For the text-containing cell, return its midpoint in (X, Y) coordinate format. 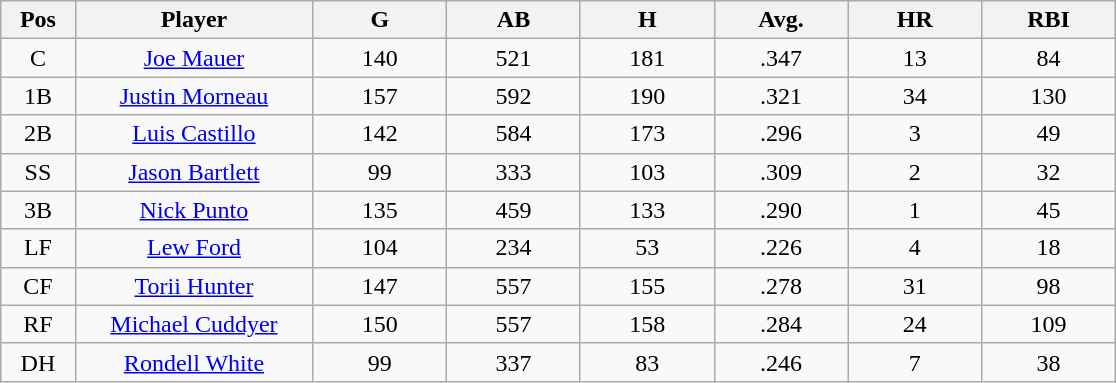
584 (514, 134)
4 (915, 248)
190 (647, 96)
Nick Punto (194, 210)
104 (380, 248)
133 (647, 210)
459 (514, 210)
32 (1049, 172)
24 (915, 324)
.309 (781, 172)
LF (38, 248)
Michael Cuddyer (194, 324)
18 (1049, 248)
DH (38, 362)
3B (38, 210)
Joe Mauer (194, 58)
.321 (781, 96)
173 (647, 134)
Torii Hunter (194, 286)
135 (380, 210)
Lew Ford (194, 248)
Luis Castillo (194, 134)
155 (647, 286)
157 (380, 96)
CF (38, 286)
C (38, 58)
1 (915, 210)
2 (915, 172)
Jason Bartlett (194, 172)
130 (1049, 96)
38 (1049, 362)
.226 (781, 248)
.347 (781, 58)
.284 (781, 324)
G (380, 20)
31 (915, 286)
181 (647, 58)
109 (1049, 324)
521 (514, 58)
Justin Morneau (194, 96)
.290 (781, 210)
150 (380, 324)
1B (38, 96)
AB (514, 20)
13 (915, 58)
45 (1049, 210)
2B (38, 134)
H (647, 20)
337 (514, 362)
98 (1049, 286)
SS (38, 172)
Player (194, 20)
103 (647, 172)
592 (514, 96)
234 (514, 248)
RBI (1049, 20)
7 (915, 362)
HR (915, 20)
Rondell White (194, 362)
.278 (781, 286)
3 (915, 134)
.246 (781, 362)
333 (514, 172)
49 (1049, 134)
.296 (781, 134)
34 (915, 96)
53 (647, 248)
142 (380, 134)
158 (647, 324)
Pos (38, 20)
84 (1049, 58)
RF (38, 324)
83 (647, 362)
140 (380, 58)
Avg. (781, 20)
147 (380, 286)
